Output the [X, Y] coordinate of the center of the cell containing the given text.  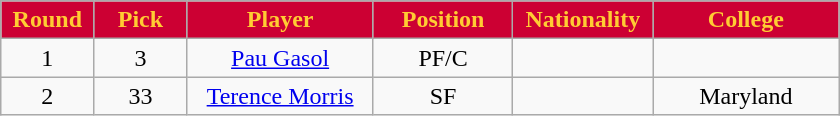
Pau Gasol [280, 58]
1 [48, 58]
Round [48, 20]
College [746, 20]
Terence Morris [280, 96]
33 [140, 96]
SF [443, 96]
Player [280, 20]
Position [443, 20]
Nationality [583, 20]
PF/C [443, 58]
2 [48, 96]
Pick [140, 20]
Maryland [746, 96]
3 [140, 58]
